Search for the cell housing the specified text and yield its [x, y] center coordinate. 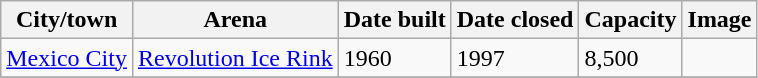
Date closed [515, 20]
Arena [235, 20]
Mexico City [67, 58]
8,500 [630, 58]
Revolution Ice Rink [235, 58]
1997 [515, 58]
1960 [394, 58]
Date built [394, 20]
Capacity [630, 20]
City/town [67, 20]
Image [720, 20]
